Return the (X, Y) coordinate for the center point of the cell that contains the specified text.  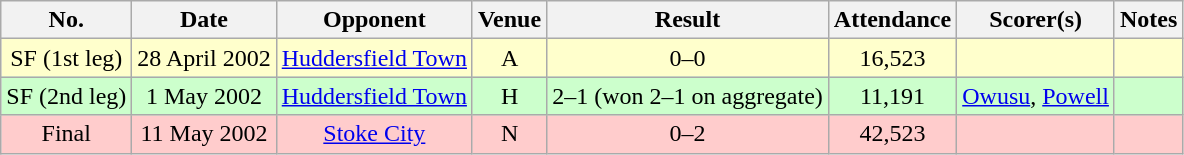
1 May 2002 (204, 96)
11,191 (892, 96)
No. (66, 20)
Owusu, Powell (1036, 96)
0–0 (688, 58)
A (509, 58)
2–1 (won 2–1 on aggregate) (688, 96)
16,523 (892, 58)
Stoke City (374, 134)
Venue (509, 20)
N (509, 134)
Final (66, 134)
SF (1st leg) (66, 58)
42,523 (892, 134)
Scorer(s) (1036, 20)
0–2 (688, 134)
28 April 2002 (204, 58)
SF (2nd leg) (66, 96)
11 May 2002 (204, 134)
Notes (1148, 20)
Date (204, 20)
Opponent (374, 20)
Result (688, 20)
Attendance (892, 20)
H (509, 96)
